Return (X, Y) of the center of cell containing provided text 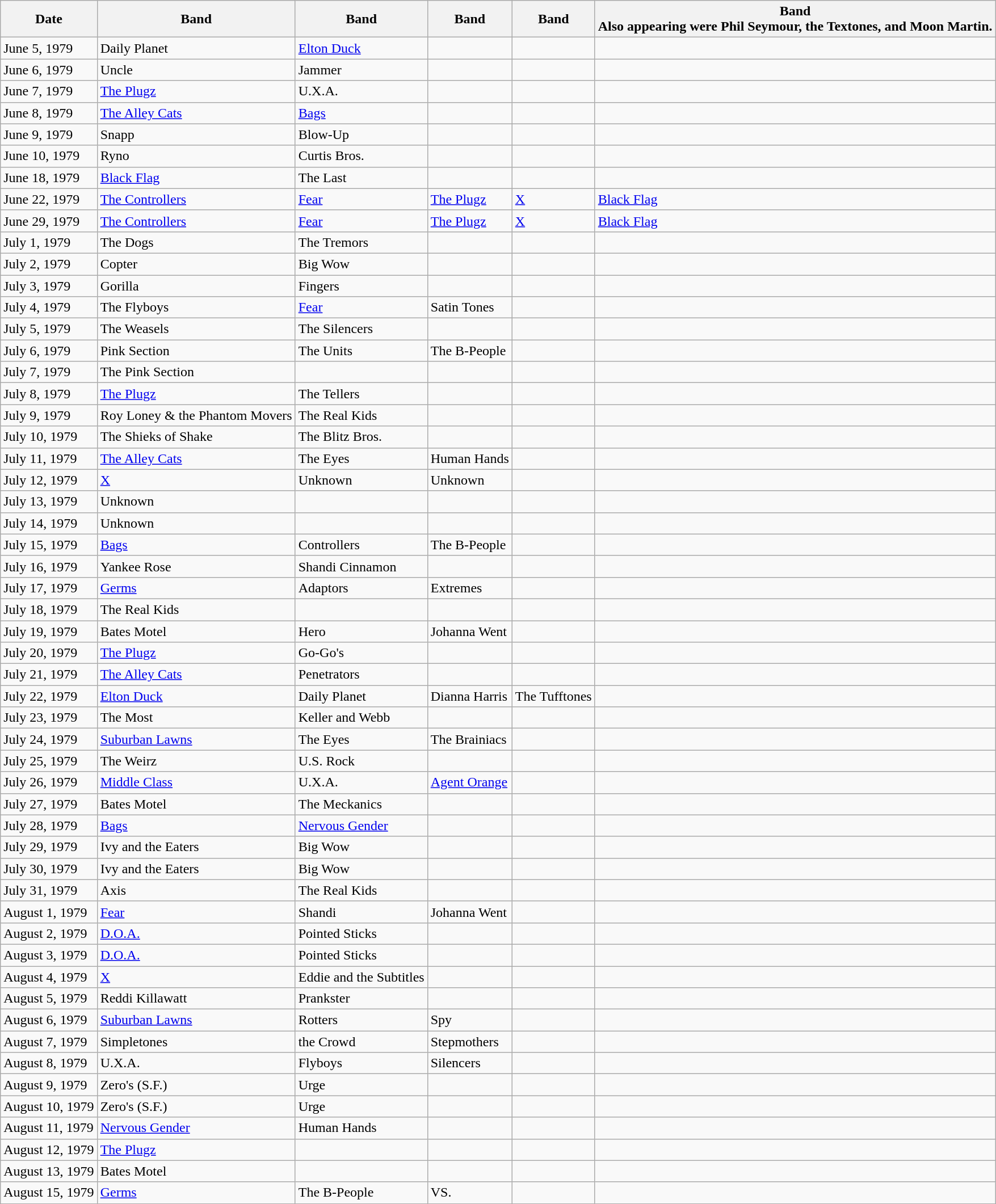
The Most (196, 718)
Spy (470, 1020)
July 22, 1979 (49, 696)
Simpletones (196, 1042)
August 2, 1979 (49, 933)
July 12, 1979 (49, 480)
July 5, 1979 (49, 329)
The Pink Section (196, 372)
The Weirz (196, 761)
July 4, 1979 (49, 308)
Pink Section (196, 351)
July 9, 1979 (49, 415)
Curtis Bros. (361, 156)
The Units (361, 351)
Dianna Harris (470, 696)
August 6, 1979 (49, 1020)
July 1, 1979 (49, 242)
August 4, 1979 (49, 976)
The Last (361, 178)
Flyboys (361, 1063)
The Tellers (361, 394)
June 29, 1979 (49, 221)
Keller and Webb (361, 718)
the Crowd (361, 1042)
Ryno (196, 156)
July 24, 1979 (49, 739)
July 27, 1979 (49, 804)
July 20, 1979 (49, 653)
August 8, 1979 (49, 1063)
U.S. Rock (361, 761)
August 1, 1979 (49, 912)
Adaptors (361, 588)
July 8, 1979 (49, 394)
The Blitz Bros. (361, 437)
August 13, 1979 (49, 1171)
Middle Class (196, 782)
Penetrators (361, 675)
July 17, 1979 (49, 588)
Agent Orange (470, 782)
Uncle (196, 70)
August 3, 1979 (49, 955)
Snapp (196, 134)
Rotters (361, 1020)
June 7, 1979 (49, 91)
June 5, 1979 (49, 48)
July 30, 1979 (49, 869)
July 29, 1979 (49, 847)
The Shieks of Shake (196, 437)
July 25, 1979 (49, 761)
Hero (361, 632)
Go-Go's (361, 653)
August 9, 1979 (49, 1085)
Silencers (470, 1063)
The Flyboys (196, 308)
Gorilla (196, 285)
July 28, 1979 (49, 826)
July 10, 1979 (49, 437)
June 6, 1979 (49, 70)
Roy Loney & the Phantom Movers (196, 415)
Shandi (361, 912)
Yankee Rose (196, 566)
Jammer (361, 70)
VS. (470, 1193)
The Meckanics (361, 804)
June 8, 1979 (49, 113)
July 3, 1979 (49, 285)
July 6, 1979 (49, 351)
June 10, 1979 (49, 156)
July 2, 1979 (49, 264)
June 9, 1979 (49, 134)
Prankster (361, 999)
August 11, 1979 (49, 1128)
BandAlso appearing were Phil Seymour, the Textones, and Moon Martin. (795, 19)
Satin Tones (470, 308)
Axis (196, 890)
The Tremors (361, 242)
July 19, 1979 (49, 632)
Copter (196, 264)
Extremes (470, 588)
The Dogs (196, 242)
July 15, 1979 (49, 545)
July 13, 1979 (49, 502)
July 21, 1979 (49, 675)
Blow-Up (361, 134)
Date (49, 19)
August 5, 1979 (49, 999)
July 7, 1979 (49, 372)
July 26, 1979 (49, 782)
June 22, 1979 (49, 199)
The Tufftones (553, 696)
Fingers (361, 285)
Shandi Cinnamon (361, 566)
July 23, 1979 (49, 718)
Reddi Killawatt (196, 999)
August 15, 1979 (49, 1193)
July 31, 1979 (49, 890)
Eddie and the Subtitles (361, 976)
July 14, 1979 (49, 523)
August 10, 1979 (49, 1106)
Stepmothers (470, 1042)
The Weasels (196, 329)
June 18, 1979 (49, 178)
Controllers (361, 545)
August 12, 1979 (49, 1150)
August 7, 1979 (49, 1042)
July 18, 1979 (49, 609)
July 11, 1979 (49, 458)
The Silencers (361, 329)
July 16, 1979 (49, 566)
The Brainiacs (470, 739)
